For the text-containing cell, return its midpoint in (x, y) coordinate format. 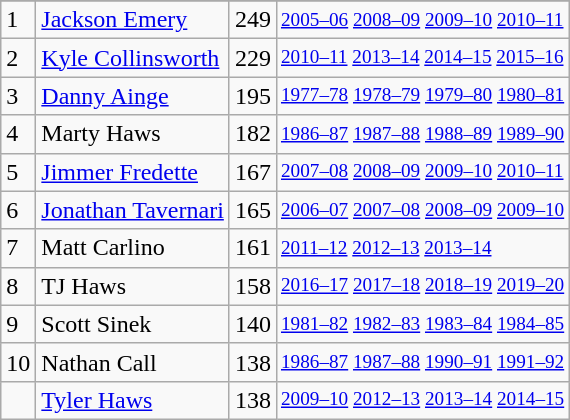
165 (252, 210)
Tyler Haws (133, 400)
9 (18, 324)
Danny Ainge (133, 96)
10 (18, 362)
158 (252, 286)
229 (252, 58)
2011–12 2012–13 2013–14 (422, 248)
Marty Haws (133, 134)
5 (18, 172)
1981–82 1982–83 1983–84 1984–85 (422, 324)
Nathan Call (133, 362)
161 (252, 248)
2010–11 2013–14 2014–15 2015–16 (422, 58)
1986–87 1987–88 1988–89 1989–90 (422, 134)
1977–78 1978–79 1979–80 1980–81 (422, 96)
Kyle Collinsworth (133, 58)
Jonathan Tavernari (133, 210)
182 (252, 134)
2006–07 2007–08 2008–09 2009–10 (422, 210)
Matt Carlino (133, 248)
6 (18, 210)
1 (18, 20)
Scott Sinek (133, 324)
Jimmer Fredette (133, 172)
2009–10 2012–13 2013–14 2014–15 (422, 400)
TJ Haws (133, 286)
2007–08 2008–09 2009–10 2010–11 (422, 172)
7 (18, 248)
8 (18, 286)
195 (252, 96)
249 (252, 20)
167 (252, 172)
2 (18, 58)
3 (18, 96)
2016–17 2017–18 2018–19 2019–20 (422, 286)
Jackson Emery (133, 20)
1986–87 1987–88 1990–91 1991–92 (422, 362)
140 (252, 324)
4 (18, 134)
2005–06 2008–09 2009–10 2010–11 (422, 20)
